Identify which cell holds the provided text, then report its [x, y] central coordinate. 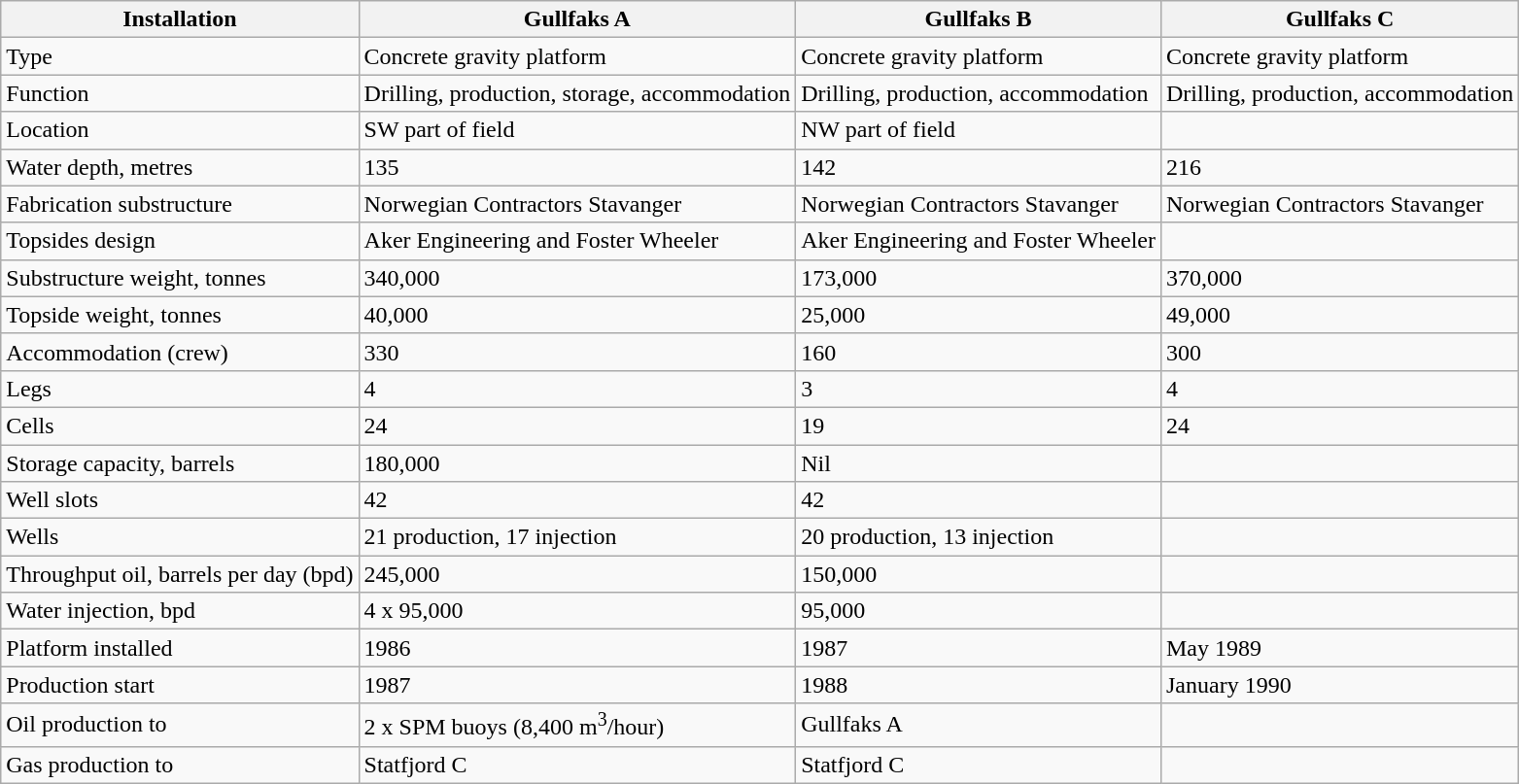
Topsides design [180, 241]
Fabrication substructure [180, 204]
20 production, 13 injection [979, 537]
245,000 [577, 574]
3 [979, 389]
180,000 [577, 463]
95,000 [979, 611]
21 production, 17 injection [577, 537]
Water injection, bpd [180, 611]
Cells [180, 426]
173,000 [979, 278]
Location [180, 130]
Function [180, 93]
142 [979, 167]
25,000 [979, 315]
1986 [577, 648]
Accommodation (crew) [180, 352]
Substructure weight, tonnes [180, 278]
40,000 [577, 315]
1988 [979, 685]
Installation [180, 19]
330 [577, 352]
150,000 [979, 574]
Gas production to [180, 765]
Gullfaks B [979, 19]
January 1990 [1339, 685]
Nil [979, 463]
Legs [180, 389]
Wells [180, 537]
2 x SPM buoys (8,400 m3/hour) [577, 725]
Water depth, metres [180, 167]
NW part of field [979, 130]
160 [979, 352]
Throughput oil, barrels per day (bpd) [180, 574]
340,000 [577, 278]
19 [979, 426]
300 [1339, 352]
4 x 95,000 [577, 611]
216 [1339, 167]
Production start [180, 685]
Drilling, production, storage, accommodation [577, 93]
135 [577, 167]
Topside weight, tonnes [180, 315]
Oil production to [180, 725]
Type [180, 56]
Well slots [180, 500]
May 1989 [1339, 648]
Gullfaks C [1339, 19]
SW part of field [577, 130]
370,000 [1339, 278]
49,000 [1339, 315]
Storage capacity, barrels [180, 463]
Platform installed [180, 648]
